Identify which cell holds the provided text, then report its [X, Y] central coordinate. 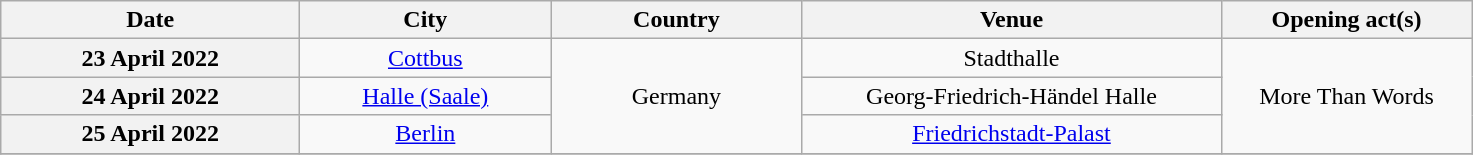
24 April 2022 [150, 96]
Venue [1012, 20]
City [426, 20]
Halle (Saale) [426, 96]
Opening act(s) [1346, 20]
Country [676, 20]
Stadthalle [1012, 58]
Georg-Friedrich-Händel Halle [1012, 96]
Cottbus [426, 58]
23 April 2022 [150, 58]
Date [150, 20]
25 April 2022 [150, 134]
Berlin [426, 134]
Friedrichstadt-Palast [1012, 134]
More Than Words [1346, 96]
Germany [676, 96]
